Extract the [x, y] coordinate from the center of the cell holding the provided text.  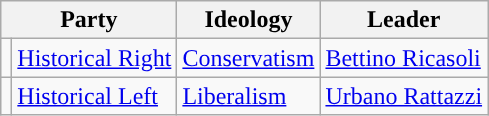
Historical Right [94, 58]
Leader [404, 20]
Historical Left [94, 96]
Ideology [248, 20]
Urbano Rattazzi [404, 96]
Liberalism [248, 96]
Conservatism [248, 58]
Party [89, 20]
Bettino Ricasoli [404, 58]
